For the text-containing cell, return its midpoint in [x, y] coordinate format. 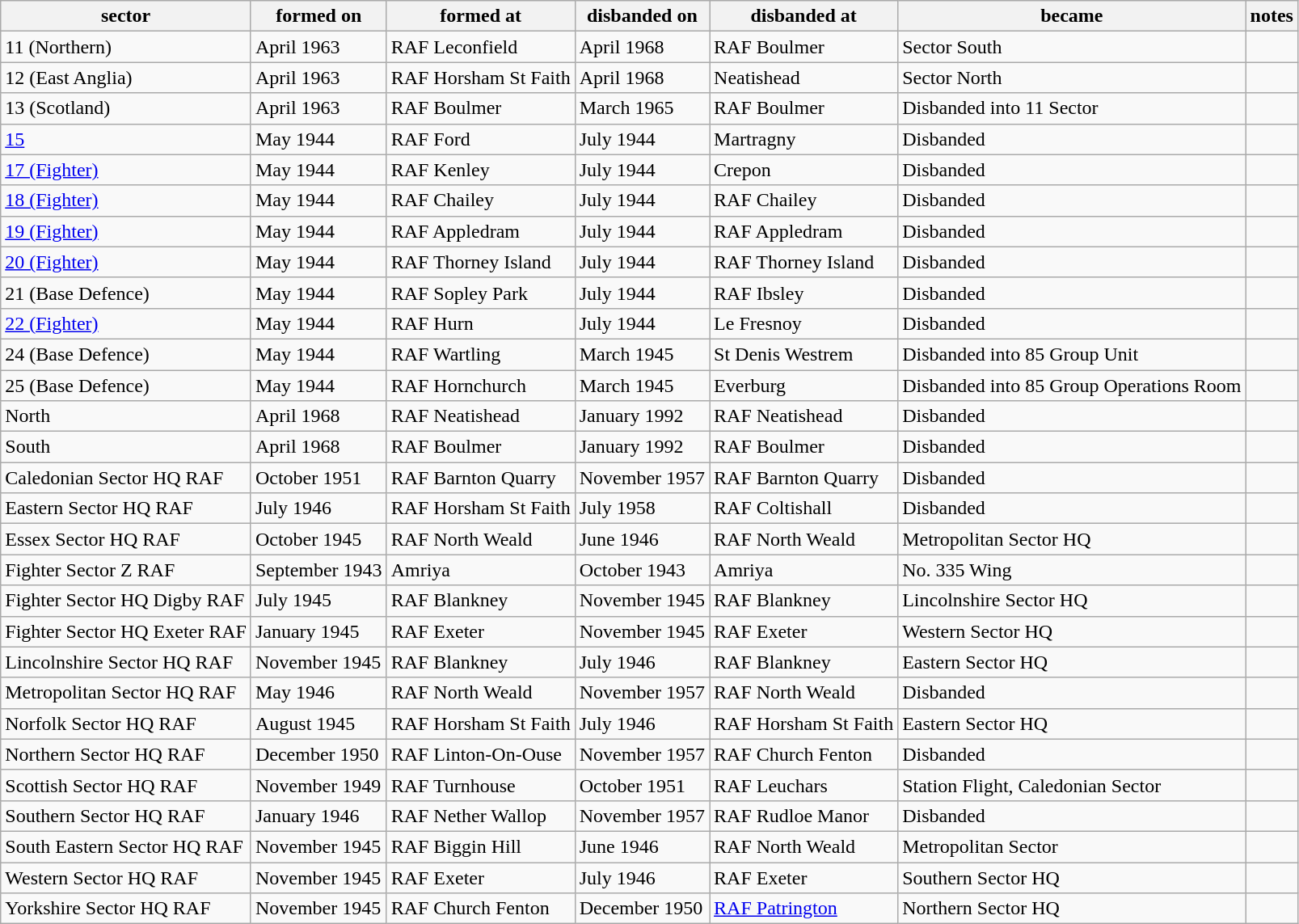
January 1946 [318, 816]
24 (Base Defence) [126, 354]
North [126, 416]
13 (Scotland) [126, 108]
Station Flight, Caledonian Sector [1072, 785]
Disbanded into 11 Sector [1072, 108]
Neatishead [803, 78]
12 (East Anglia) [126, 78]
notes [1272, 16]
RAF Patrington [803, 909]
Fighter Sector HQ Exeter RAF [126, 631]
22 (Fighter) [126, 323]
disbanded on [642, 16]
19 (Fighter) [126, 231]
Western Sector HQ [1072, 631]
Metropolitan Sector HQ RAF [126, 693]
Eastern Sector HQ RAF [126, 508]
RAF Nether Wallop [480, 816]
Scottish Sector HQ RAF [126, 785]
18 (Fighter) [126, 200]
formed on [318, 16]
Norfolk Sector HQ RAF [126, 724]
RAF Sopley Park [480, 293]
RAF Linton-On-Ouse [480, 754]
South Eastern Sector HQ RAF [126, 846]
October 1945 [318, 539]
Sector South [1072, 47]
20 (Fighter) [126, 262]
17 (Fighter) [126, 170]
Le Fresnoy [803, 323]
Yorkshire Sector HQ RAF [126, 909]
RAF Hornchurch [480, 386]
South [126, 447]
May 1946 [318, 693]
RAF Biggin Hill [480, 846]
RAF Turnhouse [480, 785]
Southern Sector HQ RAF [126, 816]
RAF Coltishall [803, 508]
15 [126, 139]
Caledonian Sector HQ RAF [126, 478]
11 (Northern) [126, 47]
Disbanded into 85 Group Operations Room [1072, 386]
March 1965 [642, 108]
October 1943 [642, 570]
Western Sector HQ RAF [126, 877]
sector [126, 16]
Fighter Sector Z RAF [126, 570]
July 1945 [318, 601]
St Denis Westrem [803, 354]
Everburg [803, 386]
January 1945 [318, 631]
Martragny [803, 139]
RAF Leuchars [803, 785]
RAF Rudloe Manor [803, 816]
RAF Ford [480, 139]
became [1072, 16]
Lincolnshire Sector HQ RAF [126, 662]
RAF Kenley [480, 170]
25 (Base Defence) [126, 386]
Metropolitan Sector [1072, 846]
No. 335 Wing [1072, 570]
July 1958 [642, 508]
Metropolitan Sector HQ [1072, 539]
disbanded at [803, 16]
Essex Sector HQ RAF [126, 539]
formed at [480, 16]
Sector North [1072, 78]
Lincolnshire Sector HQ [1072, 601]
Northern Sector HQ RAF [126, 754]
November 1949 [318, 785]
21 (Base Defence) [126, 293]
Disbanded into 85 Group Unit [1072, 354]
August 1945 [318, 724]
Fighter Sector HQ Digby RAF [126, 601]
September 1943 [318, 570]
Northern Sector HQ [1072, 909]
RAF Wartling [480, 354]
Southern Sector HQ [1072, 877]
Crepon [803, 170]
RAF Hurn [480, 323]
RAF Leconfield [480, 47]
RAF Ibsley [803, 293]
